For the text-containing cell, return its midpoint in (X, Y) coordinate format. 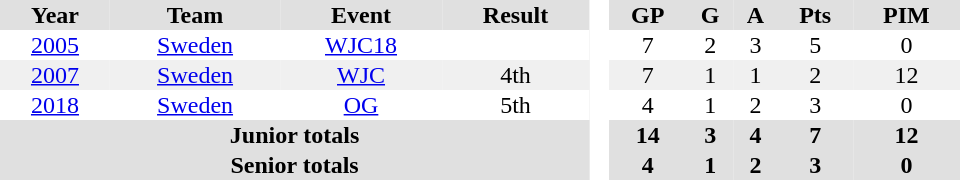
Event (361, 15)
A (756, 15)
14 (648, 135)
Pts (814, 15)
5 (814, 45)
WJC (361, 75)
Senior totals (294, 165)
OG (361, 105)
2005 (55, 45)
Team (195, 15)
2007 (55, 75)
G (710, 15)
5th (516, 105)
Result (516, 15)
Year (55, 15)
WJC18 (361, 45)
PIM (906, 15)
GP (648, 15)
2018 (55, 105)
Junior totals (294, 135)
4th (516, 75)
